Return (x, y) of the center of cell containing provided text 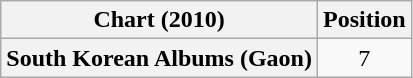
7 (364, 58)
Position (364, 20)
South Korean Albums (Gaon) (160, 58)
Chart (2010) (160, 20)
